Output the [x, y] coordinate of the center of the cell containing the given text.  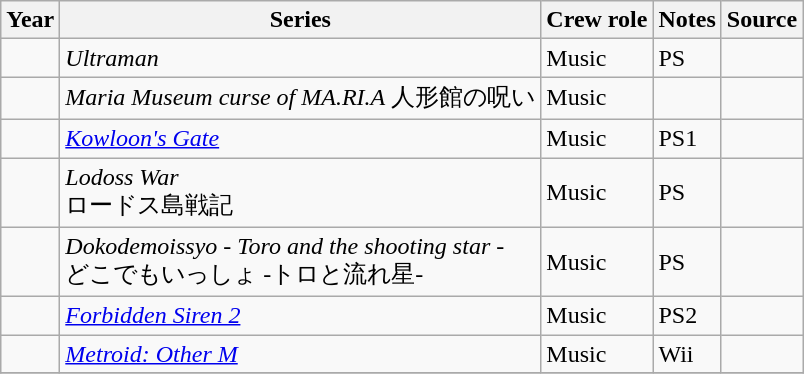
Metroid: Other M [300, 354]
Year [30, 20]
Forbidden Siren 2 [300, 316]
Kowloon's Gate [300, 138]
PS1 [687, 138]
PS2 [687, 316]
Maria Museum curse of MA.RI.A 人形館の呪い [300, 98]
Lodoss War ロードス島戦記 [300, 193]
Source [762, 20]
Wii [687, 354]
Notes [687, 20]
Crew role [597, 20]
Ultraman [300, 58]
Series [300, 20]
Dokodemoissyo - Toro and the shooting star -どこでもいっしょ -トロと流れ星- [300, 262]
